Scan for the cell matching the given text and deliver its [X, Y] coordinate at center. 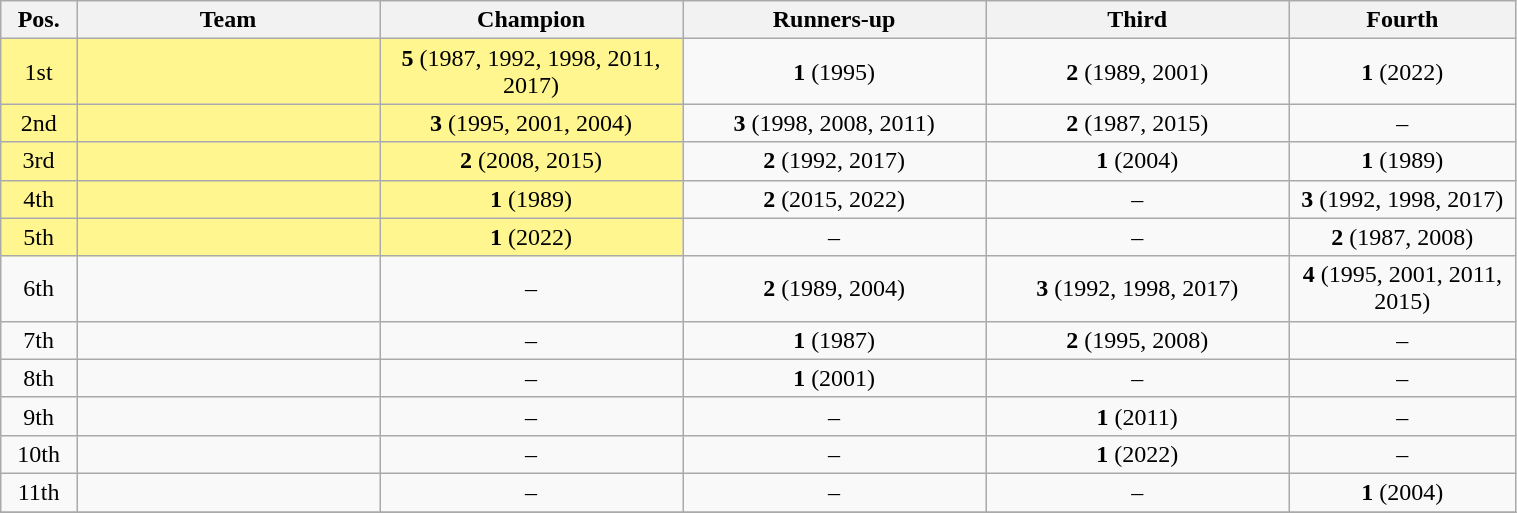
1 (1995) [834, 72]
Pos. [39, 20]
3 (1998, 2008, 2011) [834, 123]
2 (2008, 2015) [532, 161]
10th [39, 454]
8th [39, 378]
2 (1989, 2001) [1138, 72]
5 (1987, 1992, 1998, 2011, 2017) [532, 72]
2 (2015, 2022) [834, 199]
Team [228, 20]
1st [39, 72]
2 (1992, 2017) [834, 161]
1 (1987) [834, 340]
7th [39, 340]
1 (2011) [1138, 416]
5th [39, 237]
2 (1995, 2008) [1138, 340]
2 (1987, 2008) [1402, 237]
4 (1995, 2001, 2011, 2015) [1402, 288]
3rd [39, 161]
Champion [532, 20]
4th [39, 199]
11th [39, 492]
2nd [39, 123]
2 (1987, 2015) [1138, 123]
6th [39, 288]
1 (2001) [834, 378]
Runners-up [834, 20]
2 (1989, 2004) [834, 288]
3 (1995, 2001, 2004) [532, 123]
Fourth [1402, 20]
Third [1138, 20]
9th [39, 416]
